Identify which cell holds the provided text, then report its (X, Y) central coordinate. 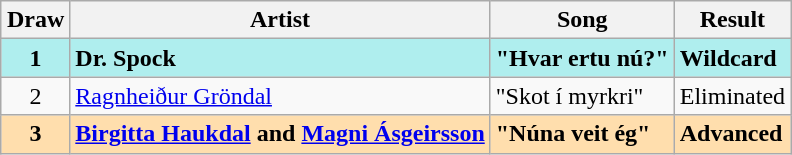
Ragnheiður Gröndal (280, 96)
Result (732, 20)
Eliminated (732, 96)
Advanced (732, 134)
"Skot í myrkri" (582, 96)
3 (35, 134)
"Núna veit ég" (582, 134)
Draw (35, 20)
Birgitta Haukdal and Magni Ásgeirsson (280, 134)
Wildcard (732, 58)
Dr. Spock (280, 58)
Song (582, 20)
"Hvar ertu nú?" (582, 58)
1 (35, 58)
Artist (280, 20)
2 (35, 96)
